Identify which cell holds the provided text, then report its [x, y] central coordinate. 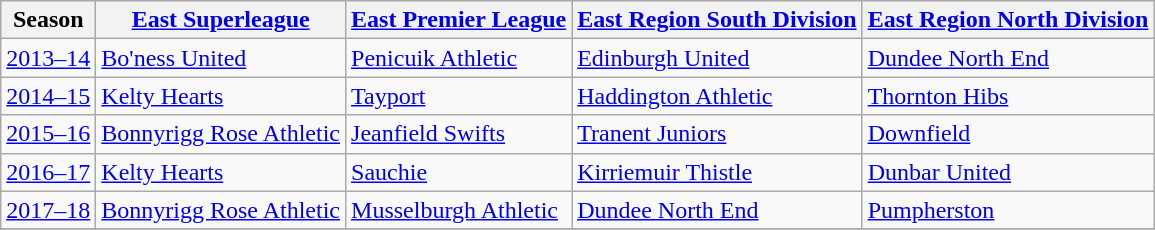
Season [48, 20]
2017–18 [48, 210]
Sauchie [459, 172]
Downfield [1008, 134]
Thornton Hibs [1008, 96]
East Region South Division [717, 20]
Jeanfield Swifts [459, 134]
Tranent Juniors [717, 134]
Dunbar United [1008, 172]
Pumpherston [1008, 210]
Penicuik Athletic [459, 58]
Bo'ness United [221, 58]
Musselburgh Athletic [459, 210]
East Region North Division [1008, 20]
2015–16 [48, 134]
2014–15 [48, 96]
East Premier League [459, 20]
Haddington Athletic [717, 96]
Edinburgh United [717, 58]
2016–17 [48, 172]
East Superleague [221, 20]
2013–14 [48, 58]
Kirriemuir Thistle [717, 172]
Tayport [459, 96]
